Return the (x, y) coordinate for the center point of the cell that contains the specified text.  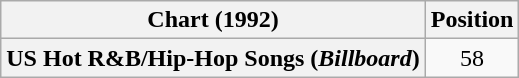
58 (472, 58)
Position (472, 20)
US Hot R&B/Hip-Hop Songs (Billboard) (213, 58)
Chart (1992) (213, 20)
